Return the (X, Y) coordinate for the center point of the cell that contains the specified text.  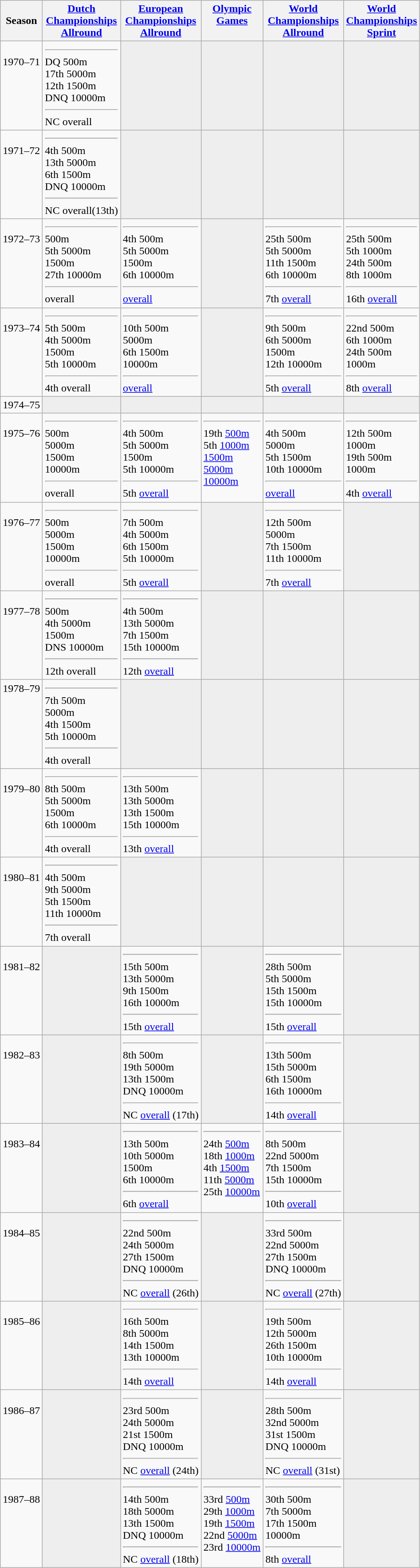
28th 500m 32nd 5000m 31st 1500m DNQ 10000m NC overall (31st) (303, 1434)
7th 500m 5000m 4th 1500m 5th 10000m 4th overall (82, 724)
13th 500m 10th 5000m 1500m 6th 10000m 6th overall (161, 1168)
1978–79 (21, 724)
4th 500m 5000m 5th 1500m 10th 10000m overall (303, 458)
33rd 500m 22nd 5000m 27th 1500m DNQ 10000m NC overall (27th) (303, 1257)
28th 500m 5th 5000m 15th 1500m 15th 10000m 15th overall (303, 991)
22nd 500m 6th 1000m 24th 500m 1000m 8th overall (381, 352)
1981–82 (21, 991)
1980–81 (21, 901)
25th 500m 5th 1000m 24th 500m 8th 1000m 16th overall (381, 263)
1979–80 (21, 813)
4th 500m 5th 5000m 1500m 6th 10000m overall (161, 263)
1976–77 (21, 546)
1977–78 (21, 635)
13th 500m 15th 5000m 6th 1500m 16th 10000m 14th overall (303, 1079)
8th 500m 5th 5000m 1500m 6th 10000m 4th overall (82, 813)
1984–85 (21, 1257)
10th 500m 5000m 6th 1500m 10000m overall (161, 352)
1971–72 (21, 174)
1986–87 (21, 1434)
22nd 500m 24th 5000m 27th 1500m DNQ 10000m NC overall (26th) (161, 1257)
19th 500m 12th 5000m 26th 1500m 10th 10000m 14th overall (303, 1346)
1987–88 (21, 1523)
24th 500m 18th 1000m 4th 1500m 11th 5000m 25th 10000m (232, 1168)
1985–86 (21, 1346)
33rd 500m 29th 1000m 19th 1500m 22nd 5000m 23rd 10000m (232, 1523)
World Championships Sprint (381, 21)
500m 5th 5000m 1500m 27th 10000m overall (82, 263)
9th 500m 6th 5000m 1500m 12th 10000m 5th overall (303, 352)
DQ 500m 17th 5000m 12th 1500m DNQ 10000m NC overall (82, 86)
500m 4th 5000m 1500m DNS 10000m 12th overall (82, 635)
7th 500m 4th 5000m 6th 1500m 5th 10000m 5th overall (161, 546)
1972–73 (21, 263)
Dutch Championships Allround (82, 21)
1974–75 (21, 405)
Olympic Games (232, 21)
4th 500m 13th 5000m 7th 1500m 15th 10000m 12th overall (161, 635)
1970–71 (21, 86)
12th 500m 1000m 19th 500m 1000m 4th overall (381, 458)
13th 500m 13th 5000m 13th 1500m 15th 10000m 13th overall (161, 813)
4th 500m 5th 5000m 1500m 5th 10000m 5th overall (161, 458)
23rd 500m 24th 5000m 21st 1500m DNQ 10000m NC overall (24th) (161, 1434)
25th 500m 5th 5000m 11th 1500m 6th 10000m 7th overall (303, 263)
19th 500m 5th 1000m 1500m 5000m 10000m (232, 458)
World Championships Allround (303, 21)
Season (21, 21)
30th 500m 7th 5000m 17th 1500m 10000m 8th overall (303, 1523)
8th 500m 19th 5000m 13th 1500m DNQ 10000m NC overall (17th) (161, 1079)
1982–83 (21, 1079)
1983–84 (21, 1168)
1973–74 (21, 352)
12th 500m 5000m 7th 1500m 11th 10000m 7th overall (303, 546)
14th 500m 18th 5000m 13th 1500m DNQ 10000m NC overall (18th) (161, 1523)
5th 500m 4th 5000m 1500m 5th 10000m 4th overall (82, 352)
15th 500m 13th 5000m 9th 1500m 16th 10000m 15th overall (161, 991)
4th 500m 13th 5000m 6th 1500m DNQ 10000m NC overall(13th) (82, 174)
1975–76 (21, 458)
16th 500m 8th 5000m 14th 1500m 13th 10000m 14th overall (161, 1346)
8th 500m 22nd 5000m 7th 1500m 15th 10000m 10th overall (303, 1168)
European Championships Allround (161, 21)
4th 500m 9th 5000m 5th 1500m 11th 10000m 7th overall (82, 901)
